For the text-containing cell, return its midpoint in (x, y) coordinate format. 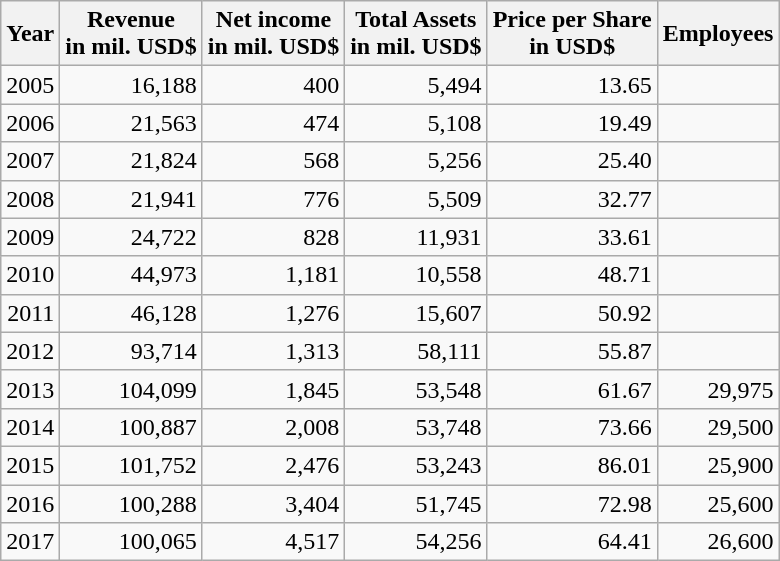
Net incomein mil. USD$ (273, 34)
25,900 (718, 465)
2008 (30, 199)
2013 (30, 389)
2012 (30, 351)
19.49 (572, 123)
21,824 (131, 161)
21,941 (131, 199)
2006 (30, 123)
29,975 (718, 389)
55.87 (572, 351)
29,500 (718, 427)
21,563 (131, 123)
Year (30, 34)
5,509 (416, 199)
53,748 (416, 427)
64.41 (572, 542)
46,128 (131, 313)
2007 (30, 161)
2016 (30, 503)
51,745 (416, 503)
86.01 (572, 465)
Total Assetsin mil. USD$ (416, 34)
48.71 (572, 275)
16,188 (131, 85)
1,845 (273, 389)
Revenuein mil. USD$ (131, 34)
61.67 (572, 389)
24,722 (131, 237)
400 (273, 85)
100,887 (131, 427)
53,243 (416, 465)
72.98 (572, 503)
Employees (718, 34)
2009 (30, 237)
2005 (30, 85)
4,517 (273, 542)
25,600 (718, 503)
1,313 (273, 351)
73.66 (572, 427)
5,108 (416, 123)
5,256 (416, 161)
2015 (30, 465)
104,099 (131, 389)
1,276 (273, 313)
2017 (30, 542)
54,256 (416, 542)
15,607 (416, 313)
3,404 (273, 503)
93,714 (131, 351)
568 (273, 161)
10,558 (416, 275)
Price per Sharein USD$ (572, 34)
2,008 (273, 427)
26,600 (718, 542)
58,111 (416, 351)
2,476 (273, 465)
101,752 (131, 465)
53,548 (416, 389)
11,931 (416, 237)
44,973 (131, 275)
776 (273, 199)
2010 (30, 275)
1,181 (273, 275)
33.61 (572, 237)
5,494 (416, 85)
25.40 (572, 161)
474 (273, 123)
2014 (30, 427)
100,065 (131, 542)
50.92 (572, 313)
13.65 (572, 85)
2011 (30, 313)
828 (273, 237)
32.77 (572, 199)
100,288 (131, 503)
